From the cell containing the given text, extract its center point as [X, Y] coordinate. 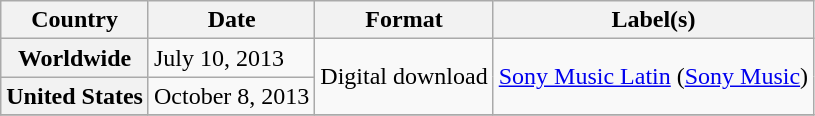
Digital download [404, 77]
Country [75, 20]
Label(s) [653, 20]
Format [404, 20]
Sony Music Latin (Sony Music) [653, 77]
July 10, 2013 [231, 58]
October 8, 2013 [231, 96]
United States [75, 96]
Date [231, 20]
Worldwide [75, 58]
